Search for the cell housing the specified text and yield its (x, y) center coordinate. 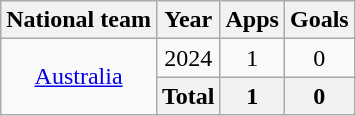
Year (188, 20)
Australia (79, 77)
2024 (188, 58)
Total (188, 96)
National team (79, 20)
Apps (252, 20)
Goals (319, 20)
